Search for the cell housing the specified text and yield its (x, y) center coordinate. 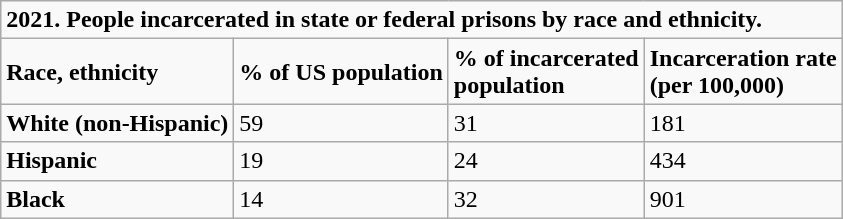
Black (118, 199)
Incarceration rate (per 100,000) (743, 72)
14 (341, 199)
White (non-Hispanic) (118, 123)
% of incarcerated population (546, 72)
2021. People incarcerated in state or federal prisons by race and ethnicity. (422, 20)
% of US population (341, 72)
24 (546, 161)
434 (743, 161)
59 (341, 123)
32 (546, 199)
31 (546, 123)
19 (341, 161)
Hispanic (118, 161)
901 (743, 199)
181 (743, 123)
Race, ethnicity (118, 72)
